Search for the cell housing the specified text and yield its (x, y) center coordinate. 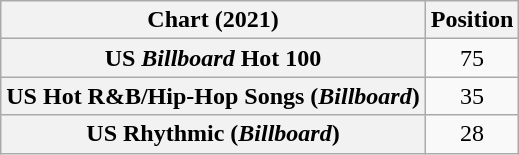
US Billboard Hot 100 (213, 58)
Chart (2021) (213, 20)
US Rhythmic (Billboard) (213, 134)
Position (472, 20)
75 (472, 58)
US Hot R&B/Hip-Hop Songs (Billboard) (213, 96)
28 (472, 134)
35 (472, 96)
